For the text-containing cell, return its midpoint in [X, Y] coordinate format. 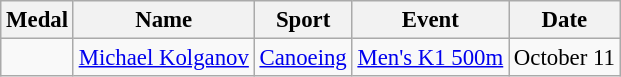
Michael Kolganov [164, 58]
Sport [303, 20]
Date [565, 20]
Name [164, 20]
October 11 [565, 58]
Men's K1 500m [430, 58]
Event [430, 20]
Canoeing [303, 58]
Medal [38, 20]
